From the cell containing the given text, extract its center point as [X, Y] coordinate. 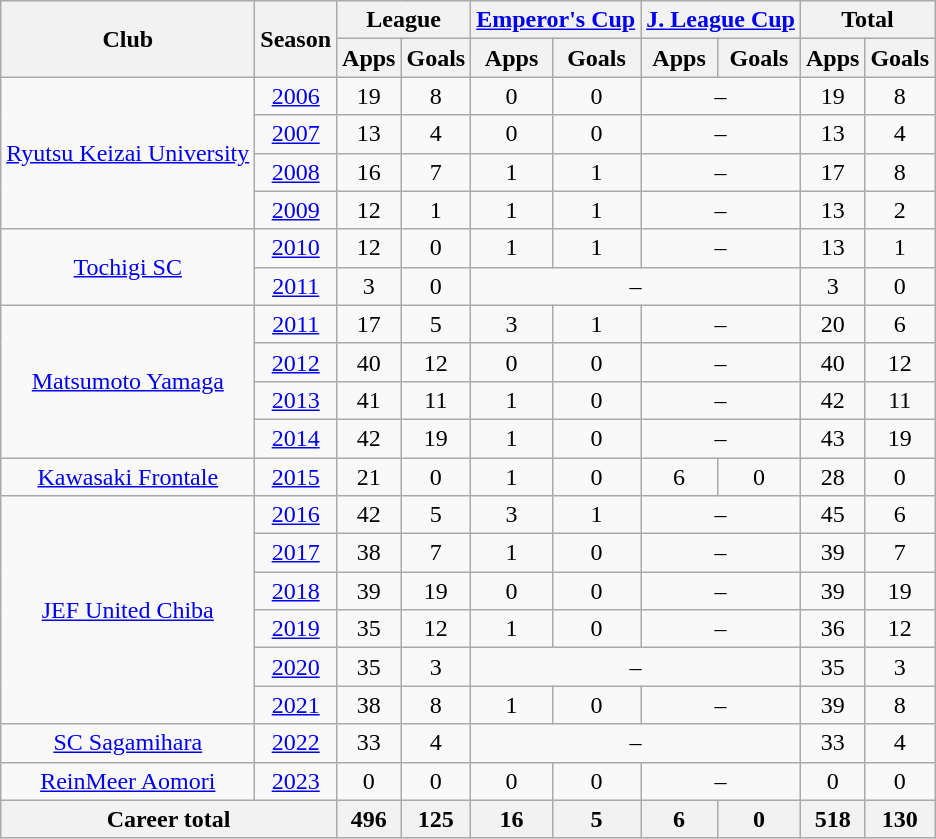
130 [900, 819]
2021 [296, 705]
League [404, 20]
2008 [296, 172]
2007 [296, 134]
2023 [296, 781]
Club [128, 39]
2 [900, 210]
41 [369, 400]
2010 [296, 248]
2019 [296, 629]
Career total [169, 819]
2018 [296, 591]
2022 [296, 743]
JEF United Chiba [128, 610]
2017 [296, 553]
2006 [296, 96]
2012 [296, 362]
Emperor's Cup [556, 20]
Ryutsu Keizai University [128, 153]
21 [369, 477]
2015 [296, 477]
43 [832, 438]
518 [832, 819]
20 [832, 324]
Season [296, 39]
2014 [296, 438]
2013 [296, 400]
Total [867, 20]
45 [832, 515]
J. League Cup [721, 20]
496 [369, 819]
2020 [296, 667]
36 [832, 629]
Tochigi SC [128, 267]
2016 [296, 515]
SC Sagamihara [128, 743]
2009 [296, 210]
ReinMeer Aomori [128, 781]
Matsumoto Yamaga [128, 381]
28 [832, 477]
Kawasaki Frontale [128, 477]
125 [436, 819]
